Identify which cell holds the provided text, then report its [x, y] central coordinate. 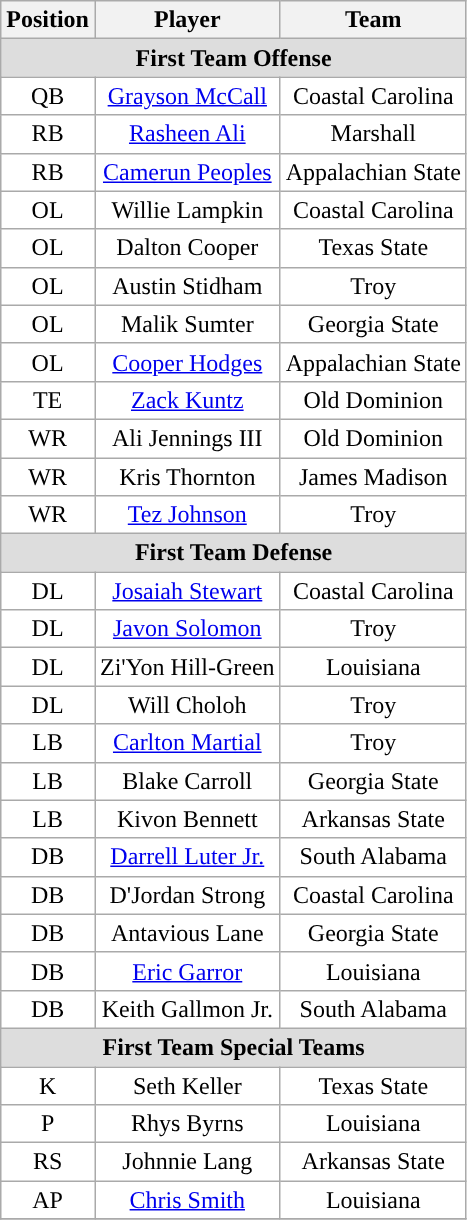
Eric Garror [187, 971]
Josaiah Stewart [187, 591]
Rasheen Ali [187, 134]
Team [373, 20]
First Team Offense [234, 58]
Javon Solomon [187, 629]
Position [48, 20]
QB [48, 96]
Austin Stidham [187, 286]
First Team Special Teams [234, 1047]
Darrell Luter Jr. [187, 857]
James Madison [373, 477]
Willie Lampkin [187, 210]
Zi'Yon Hill-Green [187, 667]
Kris Thornton [187, 477]
Rhys Byrns [187, 1124]
Johnnie Lang [187, 1162]
Cooper Hodges [187, 362]
Will Choloh [187, 705]
Zack Kuntz [187, 400]
Marshall [373, 134]
TE [48, 400]
Player [187, 20]
Antavious Lane [187, 933]
Grayson McCall [187, 96]
D'Jordan Strong [187, 895]
Kivon Bennett [187, 819]
Ali Jennings III [187, 438]
RS [48, 1162]
Dalton Cooper [187, 248]
Blake Carroll [187, 781]
AP [48, 1200]
First Team Defense [234, 553]
P [48, 1124]
Malik Sumter [187, 324]
Carlton Martial [187, 743]
Chris Smith [187, 1200]
Tez Johnson [187, 515]
Keith Gallmon Jr. [187, 1009]
Seth Keller [187, 1085]
Camerun Peoples [187, 172]
K [48, 1085]
